Scan for the cell matching the given text and deliver its (X, Y) coordinate at center. 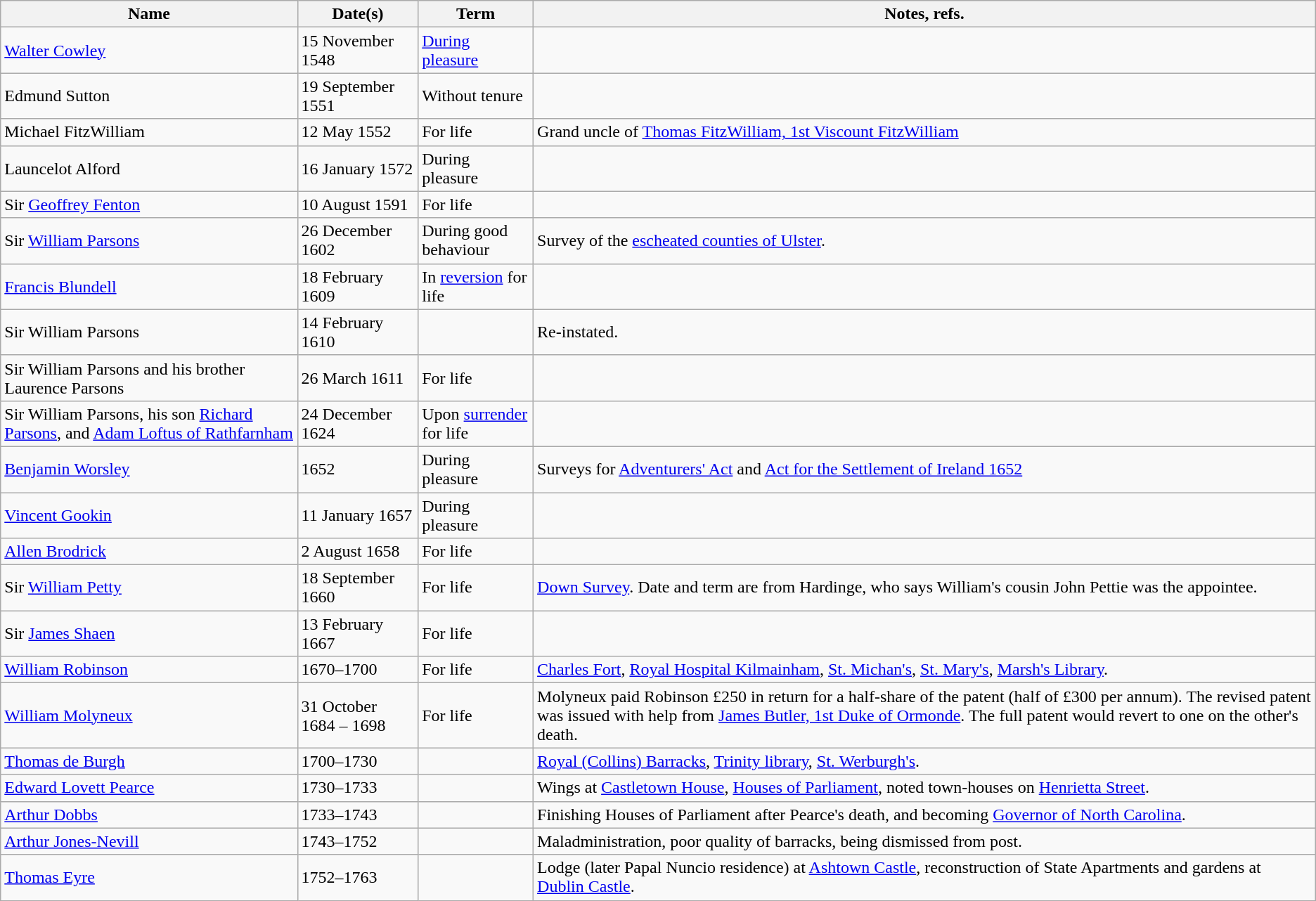
2 August 1658 (358, 552)
Francis Blundell (149, 287)
Arthur Dobbs (149, 815)
In reversion for life (476, 287)
31 October 1684 – 1698 (358, 715)
Walter Cowley (149, 51)
24 December 1624 (358, 423)
1730–1733 (358, 788)
Notes, refs. (925, 14)
1700–1730 (358, 761)
Charles Fort, Royal Hospital Kilmainham, St. Michan's, St. Mary's, Marsh's Library. (925, 670)
18 February 1609 (358, 287)
Wings at Castletown House, Houses of Parliament, noted town-houses on Henrietta Street. (925, 788)
Date(s) (358, 14)
Surveys for Adventurers' Act and Act for the Settlement of Ireland 1652 (925, 469)
Sir William Petty (149, 588)
26 March 1611 (358, 378)
19 September 1551 (358, 96)
1652 (358, 469)
Thomas Eyre (149, 877)
16 January 1572 (358, 169)
William Robinson (149, 670)
1743–1752 (358, 841)
Benjamin Worsley (149, 469)
10 August 1591 (358, 205)
13 February 1667 (358, 634)
Finishing Houses of Parliament after Pearce's death, and becoming Governor of North Carolina. (925, 815)
Arthur Jones-Nevill (149, 841)
Maladministration, poor quality of barracks, being dismissed from post. (925, 841)
11 January 1657 (358, 514)
1733–1743 (358, 815)
Launcelot Alford (149, 169)
Term (476, 14)
Michael FitzWilliam (149, 132)
Edward Lovett Pearce (149, 788)
Upon surrender for life (476, 423)
14 February 1610 (358, 332)
Allen Brodrick (149, 552)
Sir William Parsons and his brother Laurence Parsons (149, 378)
1752–1763 (358, 877)
William Molyneux (149, 715)
Sir William Parsons, his son Richard Parsons, and Adam Loftus of Rathfarnham (149, 423)
Grand uncle of Thomas FitzWilliam, 1st Viscount FitzWilliam (925, 132)
Without tenure (476, 96)
During good behaviour (476, 240)
Re-instated. (925, 332)
Sir James Shaen (149, 634)
Name (149, 14)
Royal (Collins) Barracks, Trinity library, St. Werburgh's. (925, 761)
1670–1700 (358, 670)
Lodge (later Papal Nuncio residence) at Ashtown Castle, reconstruction of State Apartments and gardens at Dublin Castle. (925, 877)
Thomas de Burgh (149, 761)
26 December 1602 (358, 240)
Vincent Gookin (149, 514)
18 September 1660 (358, 588)
15 November 1548 (358, 51)
Sir Geoffrey Fenton (149, 205)
Down Survey. Date and term are from Hardinge, who says William's cousin John Pettie was the appointee. (925, 588)
Survey of the escheated counties of Ulster. (925, 240)
12 May 1552 (358, 132)
Edmund Sutton (149, 96)
